Provide the [X, Y] coordinate of the cell's center where the given text is located.  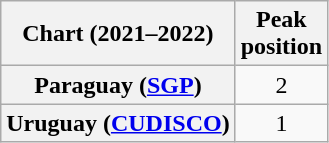
Chart (2021–2022) [118, 34]
2 [281, 85]
1 [281, 123]
Peakposition [281, 34]
Paraguay (SGP) [118, 85]
Uruguay (CUDISCO) [118, 123]
